Scan for the cell matching the given text and deliver its [x, y] coordinate at center. 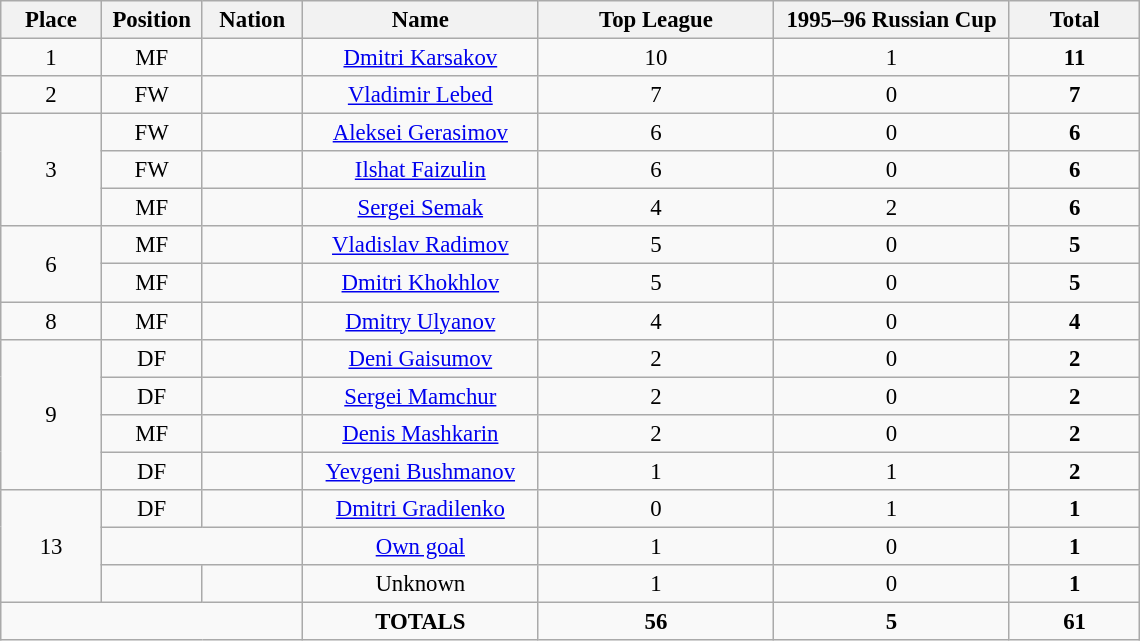
TOTALS [421, 621]
10 [656, 58]
Vladimir Lebed [421, 95]
Deni Gaisumov [421, 358]
8 [52, 321]
Place [52, 20]
3 [52, 170]
11 [1074, 58]
Aleksei Gerasimov [421, 133]
56 [656, 621]
Nation [252, 20]
Vladislav Radimov [421, 245]
Yevgeni Bushmanov [421, 471]
Dmitri Gradilenko [421, 509]
Sergei Mamchur [421, 396]
Unknown [421, 584]
Sergei Semak [421, 208]
1995–96 Russian Cup [892, 20]
9 [52, 414]
Position [152, 20]
Total [1074, 20]
Dmitry Ulyanov [421, 321]
Own goal [421, 546]
Denis Mashkarin [421, 433]
13 [52, 546]
Dmitri Karsakov [421, 58]
Name [421, 20]
Dmitri Khokhlov [421, 283]
Ilshat Faizulin [421, 170]
Top League [656, 20]
61 [1074, 621]
